Find where the given text appears and provide that cell's center as (x, y) coordinate. 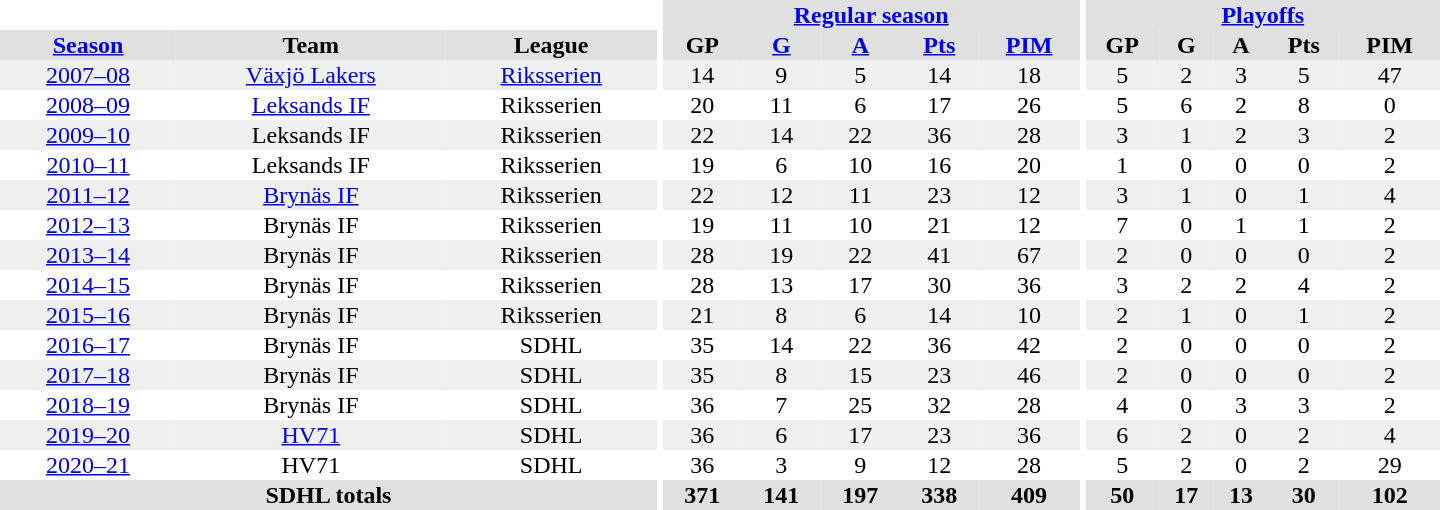
50 (1122, 495)
197 (860, 495)
26 (1030, 105)
Regular season (872, 15)
32 (940, 405)
409 (1030, 495)
102 (1390, 495)
29 (1390, 465)
2010–11 (88, 165)
46 (1030, 375)
2008–09 (88, 105)
2007–08 (88, 75)
141 (782, 495)
2013–14 (88, 255)
16 (940, 165)
18 (1030, 75)
67 (1030, 255)
League (552, 45)
2017–18 (88, 375)
2018–19 (88, 405)
2016–17 (88, 345)
Playoffs (1262, 15)
2012–13 (88, 225)
2019–20 (88, 435)
Team (310, 45)
41 (940, 255)
2020–21 (88, 465)
42 (1030, 345)
2009–10 (88, 135)
Season (88, 45)
338 (940, 495)
15 (860, 375)
371 (702, 495)
SDHL totals (328, 495)
2014–15 (88, 285)
2011–12 (88, 195)
2015–16 (88, 315)
Växjö Lakers (310, 75)
47 (1390, 75)
25 (860, 405)
